Search for the cell housing the specified text and yield its [X, Y] center coordinate. 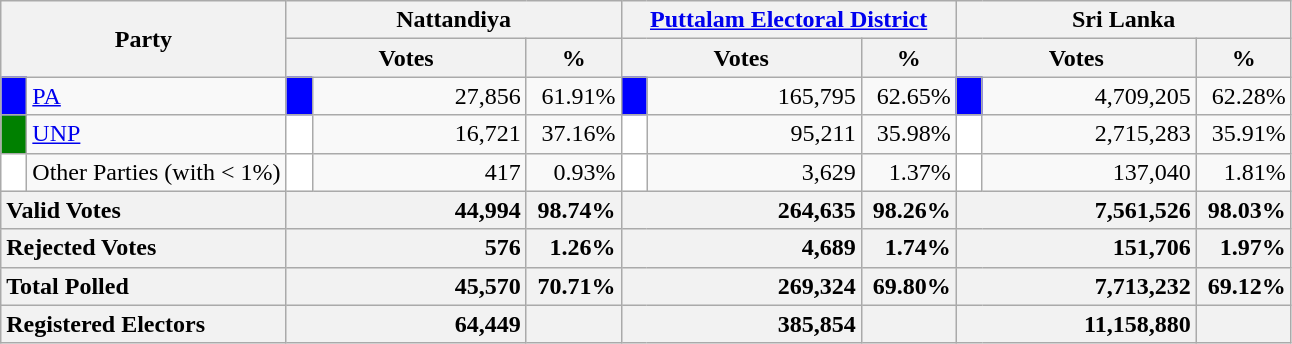
37.16% [574, 134]
Valid Votes [144, 210]
269,324 [741, 286]
Other Parties (with < 1%) [156, 172]
1.97% [1244, 248]
16,721 [419, 134]
69.80% [908, 286]
Total Polled [144, 286]
Sri Lanka [1124, 20]
Party [144, 39]
137,040 [1089, 172]
Registered Electors [144, 324]
264,635 [741, 210]
98.26% [908, 210]
95,211 [754, 134]
70.71% [574, 286]
62.65% [908, 96]
151,706 [1076, 248]
1.81% [1244, 172]
62.28% [1244, 96]
1.26% [574, 248]
UNP [156, 134]
4,709,205 [1089, 96]
2,715,283 [1089, 134]
7,713,232 [1076, 286]
Nattandiya [454, 20]
69.12% [1244, 286]
61.91% [574, 96]
385,854 [741, 324]
11,158,880 [1076, 324]
44,994 [406, 210]
Rejected Votes [144, 248]
98.74% [574, 210]
0.93% [574, 172]
576 [406, 248]
1.37% [908, 172]
35.98% [908, 134]
417 [419, 172]
1.74% [908, 248]
PA [156, 96]
4,689 [741, 248]
165,795 [754, 96]
45,570 [406, 286]
98.03% [1244, 210]
Puttalam Electoral District [788, 20]
35.91% [1244, 134]
27,856 [419, 96]
3,629 [754, 172]
7,561,526 [1076, 210]
64,449 [406, 324]
